Detect which cell encompasses the target text, then output its [x, y] center coordinate. 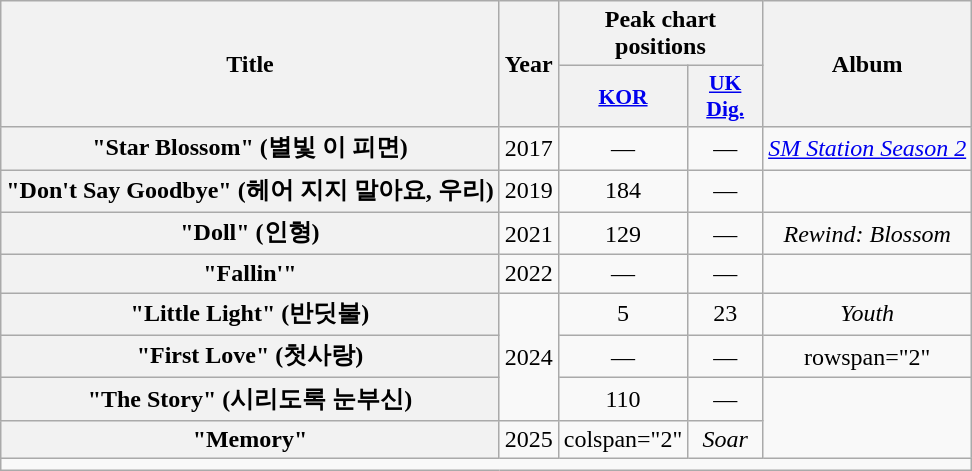
2024 [528, 357]
SM Station Season 2 [868, 148]
"Star Blossom" (별빛 이 피면) [250, 148]
2017 [528, 148]
"Doll" (인형) [250, 234]
2019 [528, 192]
2022 [528, 274]
Album [868, 64]
23 [726, 314]
rowspan="2" [868, 356]
2021 [528, 234]
5 [623, 314]
184 [623, 192]
Title [250, 64]
2025 [528, 439]
UK Dig. [726, 96]
Soar [726, 439]
"Memory" [250, 439]
Peak chart positions [660, 34]
KOR [623, 96]
Rewind: Blossom [868, 234]
"First Love" (첫사랑) [250, 356]
colspan="2" [623, 439]
Year [528, 64]
110 [623, 400]
129 [623, 234]
"The Story" (시리도록 눈부신) [250, 400]
"Fallin'" [250, 274]
"Don't Say Goodbye" (헤어 지지 말아요, 우리) [250, 192]
Youth [868, 314]
"Little Light" (반딧불) [250, 314]
